Search for the cell housing the specified text and yield its [X, Y] center coordinate. 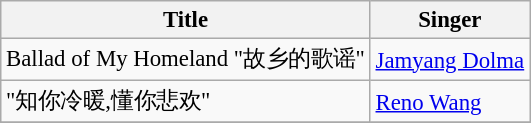
Singer [450, 20]
Jamyang Dolma [450, 60]
Reno Wang [450, 102]
Title [186, 20]
Ballad of My Homeland "故乡的歌谣" [186, 60]
"知你冷暖,懂你悲欢" [186, 102]
